Provide the [x, y] coordinate of the cell's center where the given text is located.  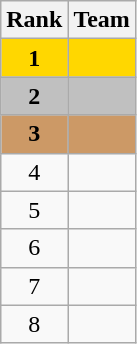
7 [34, 286]
2 [34, 96]
5 [34, 210]
4 [34, 172]
8 [34, 324]
3 [34, 134]
6 [34, 248]
Team [102, 20]
1 [34, 58]
Rank [34, 20]
